Locate the cell with the specified text and output its [X, Y] center coordinate. 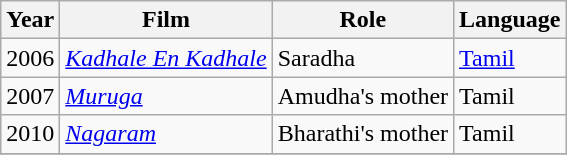
Muruga [166, 96]
Year [30, 20]
Language [510, 20]
Nagaram [166, 134]
2010 [30, 134]
Film [166, 20]
2007 [30, 96]
Role [362, 20]
Bharathi's mother [362, 134]
Amudha's mother [362, 96]
2006 [30, 58]
Saradha [362, 58]
Kadhale En Kadhale [166, 58]
